Extract the [X, Y] coordinate from the center of the cell holding the provided text.  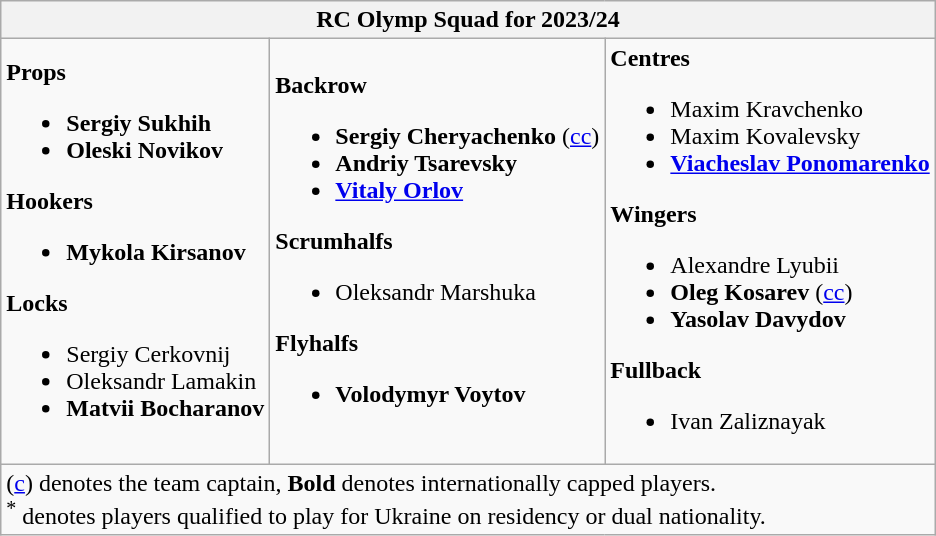
Centres Maxim Kravchenko Maxim Kovalevsky Viacheslav PonomarenkoWingers Alexandre Lyubii Oleg Kosarev (cc) Yasolav DavydovFullback Ivan Zaliznayak [770, 252]
Props Sergiy Sukhih Oleski NovikovHookers Mykola KirsanovLocks Sergiy Cerkovnij Oleksandr Lamakin Matvii Bocharanov [136, 252]
Backrow Sergiy Cheryachenko (cc) Andriy Tsarevsky Vitaly OrlovScrumhalfs Oleksandr MarshukaFlyhalfs Volodymyr Voytov [438, 252]
RC Olymp Squad for 2023/24 [468, 20]
